Extract the [x, y] coordinate from the center of the cell holding the provided text.  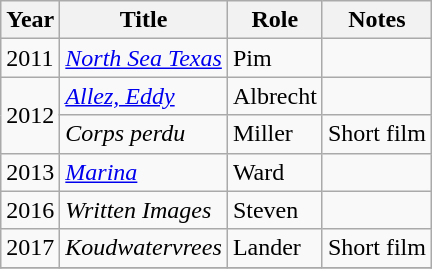
2011 [30, 58]
Steven [274, 210]
Year [30, 20]
Allez, Eddy [144, 96]
Ward [274, 172]
Corps perdu [144, 134]
Written Images [144, 210]
Pim [274, 58]
Lander [274, 248]
2017 [30, 248]
2016 [30, 210]
Koudwatervrees [144, 248]
Albrecht [274, 96]
2013 [30, 172]
Notes [376, 20]
Role [274, 20]
2012 [30, 115]
Marina [144, 172]
Title [144, 20]
North Sea Texas [144, 58]
Miller [274, 134]
